Scan for the cell matching the given text and deliver its (X, Y) coordinate at center. 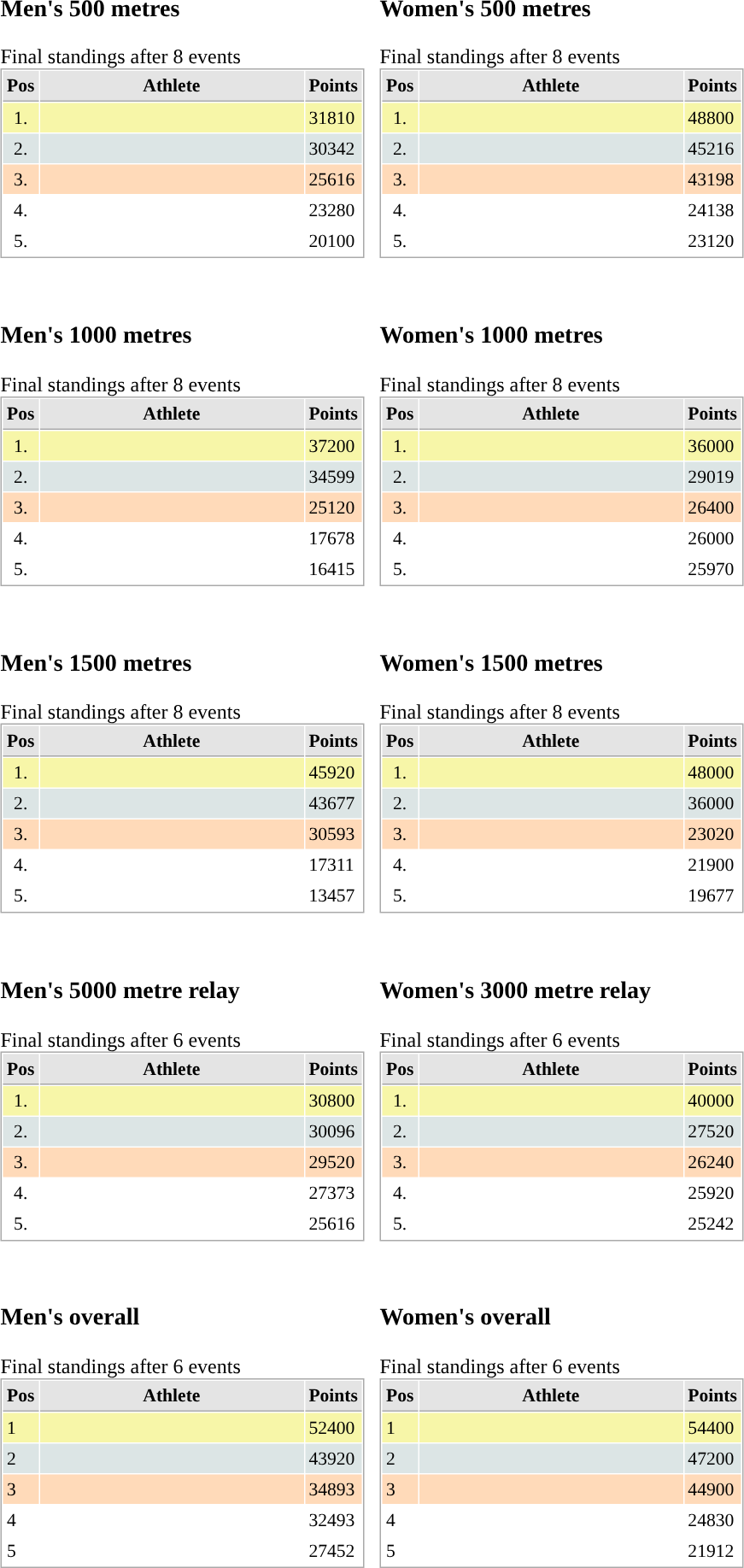
26240 (712, 1162)
34599 (333, 476)
32493 (333, 1520)
45216 (712, 149)
13457 (333, 896)
45920 (333, 772)
20100 (333, 241)
30593 (333, 834)
47200 (712, 1459)
19677 (712, 896)
25920 (712, 1193)
43677 (333, 803)
31810 (333, 118)
16415 (333, 568)
27520 (712, 1131)
17678 (333, 537)
52400 (333, 1428)
29019 (712, 476)
27373 (333, 1193)
21912 (712, 1551)
17311 (333, 865)
40000 (712, 1101)
23280 (333, 210)
34893 (333, 1489)
23020 (712, 834)
27452 (333, 1551)
24830 (712, 1520)
25242 (712, 1224)
44900 (712, 1489)
24138 (712, 210)
29520 (333, 1162)
48000 (712, 772)
21900 (712, 865)
54400 (712, 1428)
26000 (712, 537)
30800 (333, 1101)
30096 (333, 1131)
43198 (712, 179)
37200 (333, 445)
26400 (712, 507)
23120 (712, 241)
48800 (712, 118)
30342 (333, 149)
43920 (333, 1459)
25970 (712, 568)
25120 (333, 507)
